Return the (X, Y) coordinate for the center point of the cell that contains the specified text.  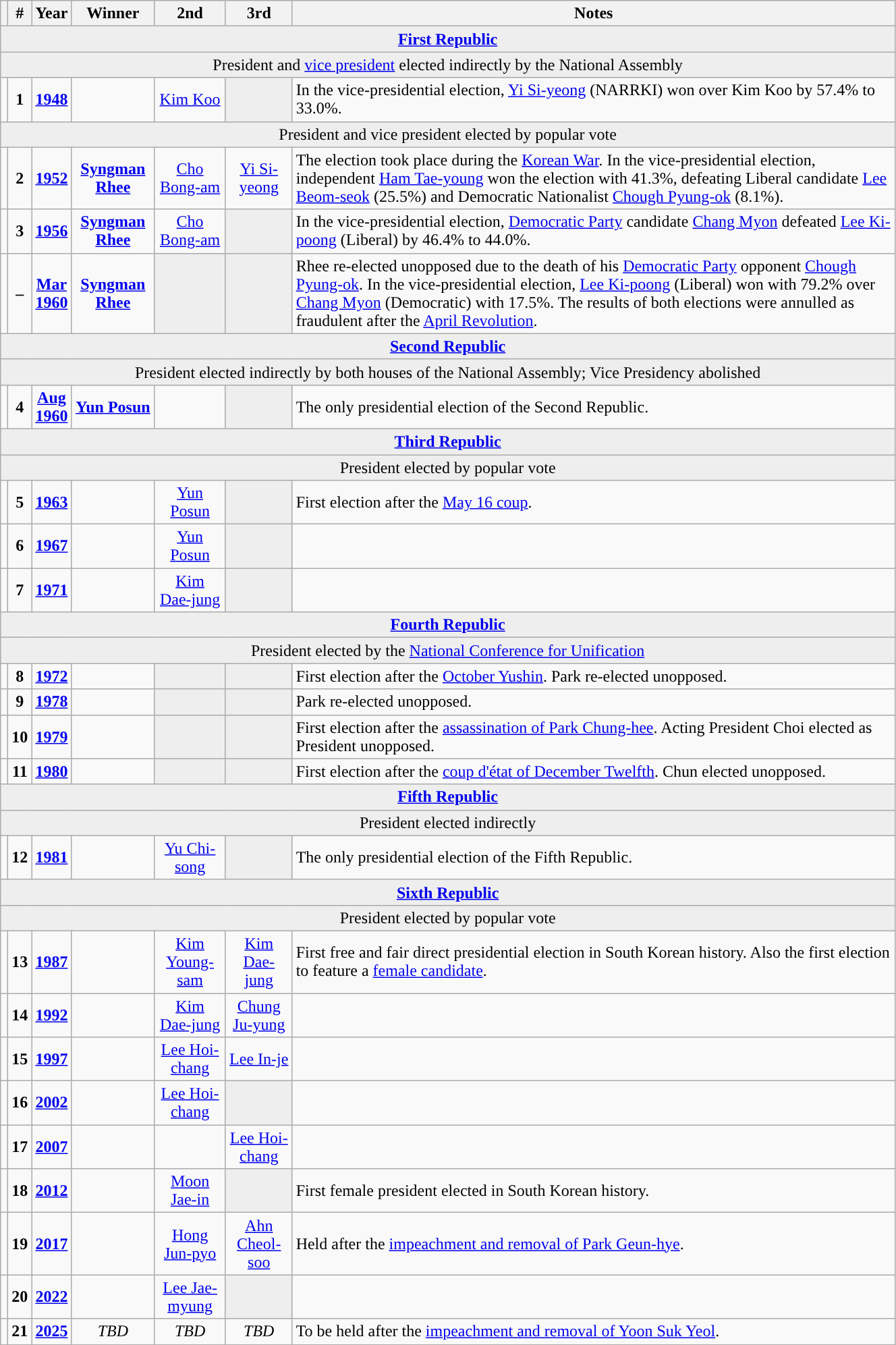
Fifth Republic (448, 797)
8 (20, 676)
1979 (51, 737)
First female president elected in South Korean history. (594, 1190)
Winner (113, 13)
Chung Ju-yung (259, 1015)
2 (20, 178)
12 (20, 857)
First election after the May 16 coup. (594, 502)
President elected indirectly by both houses of the National Assembly; Vice Presidency abolished (448, 372)
First election after the assassination of Park Chung-hee. Acting President Choi elected as President unopposed. (594, 737)
1997 (51, 1060)
Held after the impeachment and removal of Park Geun-hye. (594, 1244)
19 (20, 1244)
In the vice-presidential election, Democratic Party candidate Chang Myon defeated Lee Ki-poong (Liberal) by 46.4% to 44.0%. (594, 231)
7 (20, 590)
1 (20, 100)
2025 (51, 1332)
Sixth Republic (448, 892)
Kim Young-sam (190, 962)
2nd (190, 13)
President elected by the National Conference for Unification (448, 651)
1992 (51, 1015)
1971 (51, 590)
# (20, 13)
Second Republic (448, 346)
13 (20, 962)
Moon Jae-in (190, 1190)
11 (20, 771)
2022 (51, 1297)
9 (20, 702)
Lee Jae-myung (190, 1297)
– (20, 293)
To be held after the impeachment and removal of Yoon Suk Yeol. (594, 1332)
Lee In-je (259, 1060)
Hong Jun-pyo (190, 1244)
Park re-elected unopposed. (594, 702)
First free and fair direct presidential election in South Korean history. Also the first election to feature a female candidate. (594, 962)
1948 (51, 100)
Yu Chi-song (190, 857)
2007 (51, 1147)
President and vice president elected indirectly by the National Assembly (448, 65)
Kim Koo (190, 100)
1972 (51, 676)
1952 (51, 178)
The only presidential election of the Second Republic. (594, 406)
Fourth Republic (448, 625)
1981 (51, 857)
14 (20, 1015)
Notes (594, 13)
Year (51, 13)
17 (20, 1147)
First Republic (448, 39)
In the vice-presidential election, Yi Si-yeong (NARRKI) won over Kim Koo by 57.4% to 33.0%. (594, 100)
5 (20, 502)
15 (20, 1060)
16 (20, 1103)
18 (20, 1190)
First election after the coup d'état of December Twelfth. Chun elected unopposed. (594, 771)
1967 (51, 547)
1978 (51, 702)
Aug1960 (51, 406)
Yi Si-yeong (259, 178)
Ahn Cheol-soo (259, 1244)
21 (20, 1332)
2012 (51, 1190)
1987 (51, 962)
1963 (51, 502)
1956 (51, 231)
First election after the October Yushin. Park re-elected unopposed. (594, 676)
10 (20, 737)
President elected indirectly (448, 823)
Mar1960 (51, 293)
President and vice president elected by popular vote (448, 134)
6 (20, 547)
2002 (51, 1103)
20 (20, 1297)
The only presidential election of the Fifth Republic. (594, 857)
4 (20, 406)
1980 (51, 771)
Third Republic (448, 441)
2017 (51, 1244)
3 (20, 231)
3rd (259, 13)
